Return (x, y) of the center of cell containing provided text 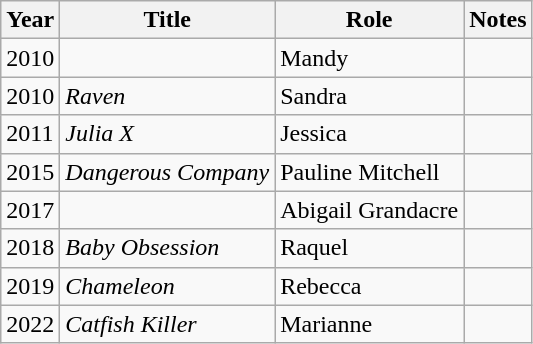
2018 (30, 248)
Raven (168, 96)
Dangerous Company (168, 172)
Marianne (370, 324)
2019 (30, 286)
Pauline Mitchell (370, 172)
Year (30, 20)
2015 (30, 172)
Rebecca (370, 286)
2011 (30, 134)
Title (168, 20)
Role (370, 20)
Chameleon (168, 286)
Mandy (370, 58)
Abigail Grandacre (370, 210)
Notes (498, 20)
Raquel (370, 248)
Sandra (370, 96)
2022 (30, 324)
Catfish Killer (168, 324)
Jessica (370, 134)
2017 (30, 210)
Julia X (168, 134)
Baby Obsession (168, 248)
